Pinpoint the cell where the given text exists, returning its [x, y] midpoint coordinate. 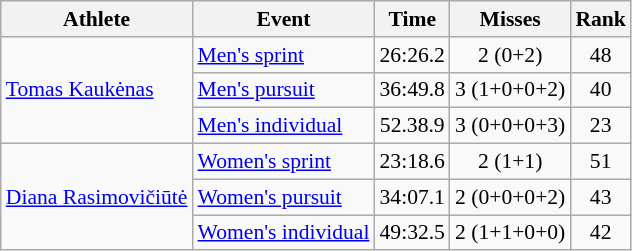
Event [284, 19]
Athlete [97, 19]
Men's sprint [284, 55]
2 (0+2) [510, 55]
Women's pursuit [284, 197]
48 [600, 55]
Tomas Kaukėnas [97, 90]
51 [600, 162]
Women's individual [284, 233]
Women's sprint [284, 162]
Time [412, 19]
26:26.2 [412, 55]
2 (0+0+0+2) [510, 197]
36:49.8 [412, 90]
49:32.5 [412, 233]
3 (0+0+0+3) [510, 126]
23 [600, 126]
52.38.9 [412, 126]
Misses [510, 19]
34:07.1 [412, 197]
Men's individual [284, 126]
Rank [600, 19]
Diana Rasimovičiūtė [97, 198]
Men's pursuit [284, 90]
2 (1+1) [510, 162]
3 (1+0+0+2) [510, 90]
43 [600, 197]
23:18.6 [412, 162]
40 [600, 90]
42 [600, 233]
2 (1+1+0+0) [510, 233]
